For the text-containing cell, return its midpoint in [X, Y] coordinate format. 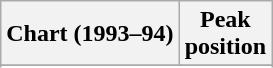
Peak position [225, 34]
Chart (1993–94) [90, 34]
